From the cell containing the given text, extract its center point as (X, Y) coordinate. 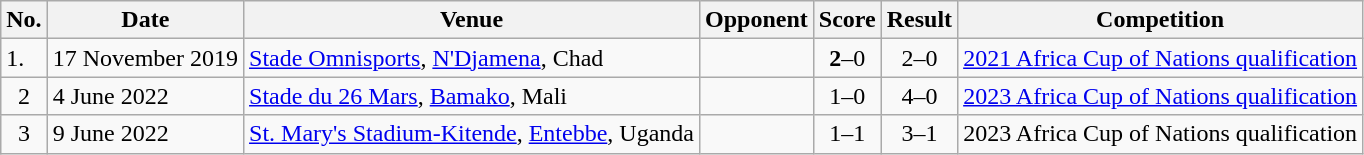
Result (919, 20)
4 June 2022 (145, 96)
Score (847, 20)
9 June 2022 (145, 134)
2021 Africa Cup of Nations qualification (1160, 58)
No. (24, 20)
Opponent (756, 20)
2 (24, 96)
1–1 (847, 134)
1–0 (847, 96)
17 November 2019 (145, 58)
Date (145, 20)
Stade Omnisports, N'Djamena, Chad (472, 58)
Competition (1160, 20)
4–0 (919, 96)
St. Mary's Stadium-Kitende, Entebbe, Uganda (472, 134)
3 (24, 134)
Stade du 26 Mars, Bamako, Mali (472, 96)
Venue (472, 20)
1. (24, 58)
3–1 (919, 134)
